Locate the cell with the specified text and output its (x, y) center coordinate. 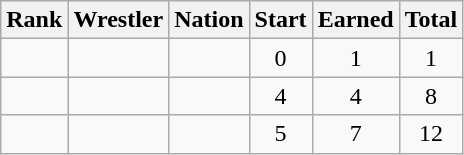
Start (280, 20)
7 (356, 134)
8 (431, 96)
Total (431, 20)
12 (431, 134)
0 (280, 58)
Nation (209, 20)
Wrestler (118, 20)
Rank (34, 20)
5 (280, 134)
Earned (356, 20)
